Output the (X, Y) coordinate of the center of the cell containing the given text.  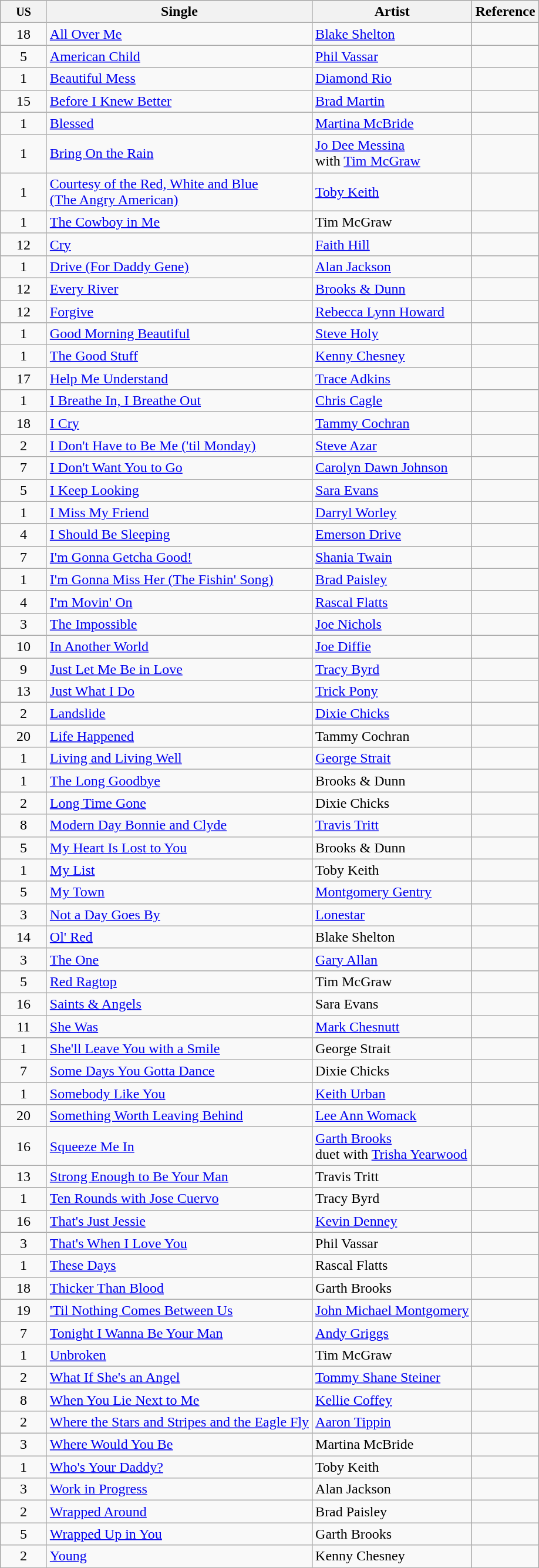
Joe Nichols (392, 624)
That's When I Love You (179, 1243)
I Miss My Friend (179, 512)
Help Me Understand (179, 379)
In Another World (179, 646)
Kellie Coffey (392, 1400)
Trick Pony (392, 692)
Long Time Gone (179, 803)
Kevin Denney (392, 1221)
I Keep Looking (179, 490)
US (23, 12)
She Was (179, 1027)
Steve Azar (392, 446)
Emerson Drive (392, 535)
I Cry (179, 423)
She'll Leave You with a Smile (179, 1049)
Work in Progress (179, 1489)
Joe Diffie (392, 646)
Rebecca Lynn Howard (392, 312)
Who's Your Daddy? (179, 1467)
Every River (179, 289)
Landslide (179, 714)
My Heart Is Lost to You (179, 848)
Life Happened (179, 736)
The Good Stuff (179, 356)
What If She's an Angel (179, 1377)
Reference (505, 12)
Tommy Shane Steiner (392, 1377)
Unbroken (179, 1355)
When You Lie Next to Me (179, 1400)
I'm Gonna Getcha Good! (179, 557)
That's Just Jessie (179, 1221)
Courtesy of the Red, White and Blue(The Angry American) (179, 191)
Just What I Do (179, 692)
Squeeze Me In (179, 1146)
14 (23, 937)
Saints & Angels (179, 1004)
Montgomery Gentry (392, 892)
Keith Urban (392, 1094)
Shania Twain (392, 557)
Jo Dee Messinawith Tim McGraw (392, 154)
Chris Cagle (392, 401)
I Don't Have to Be Me ('til Monday) (179, 446)
Good Morning Beautiful (179, 334)
Single (179, 12)
Andy Griggs (392, 1333)
Wrapped Around (179, 1512)
Modern Day Bonnie and Clyde (179, 825)
The One (179, 959)
Strong Enough to Be Your Man (179, 1176)
Young (179, 1556)
Bring On the Rain (179, 154)
Ten Rounds with Jose Cuervo (179, 1199)
Blessed (179, 123)
I'm Gonna Miss Her (The Fishin' Song) (179, 579)
Where the Stars and Stripes and the Eagle Fly (179, 1422)
Garth Brooksduet with Trisha Yearwood (392, 1146)
Aaron Tippin (392, 1422)
Drive (For Daddy Gene) (179, 267)
Where Would You Be (179, 1445)
I Don't Want You to Go (179, 468)
Living and Living Well (179, 758)
The Long Goodbye (179, 781)
Tonight I Wanna Be Your Man (179, 1333)
John Michael Montgomery (392, 1310)
My Town (179, 892)
11 (23, 1027)
Not a Day Goes By (179, 915)
Trace Adkins (392, 379)
Lee Ann Womack (392, 1116)
Before I Knew Better (179, 101)
Brad Martin (392, 101)
Some Days You Gotta Dance (179, 1071)
My List (179, 870)
Mark Chesnutt (392, 1027)
Gary Allan (392, 959)
10 (23, 646)
19 (23, 1310)
Wrapped Up in You (179, 1534)
Carolyn Dawn Johnson (392, 468)
17 (23, 379)
All Over Me (179, 34)
'Til Nothing Comes Between Us (179, 1310)
I Should Be Sleeping (179, 535)
Forgive (179, 312)
I'm Movin' On (179, 602)
Darryl Worley (392, 512)
Ol' Red (179, 937)
These Days (179, 1266)
Somebody Like You (179, 1094)
Diamond Rio (392, 79)
Steve Holy (392, 334)
Just Let Me Be in Love (179, 669)
15 (23, 101)
The Cowboy in Me (179, 222)
The Impossible (179, 624)
American Child (179, 56)
Cry (179, 244)
Artist (392, 12)
I Breathe In, I Breathe Out (179, 401)
Faith Hill (392, 244)
Thicker Than Blood (179, 1288)
9 (23, 669)
Lonestar (392, 915)
Something Worth Leaving Behind (179, 1116)
Beautiful Mess (179, 79)
Red Ragtop (179, 982)
